For the text-containing cell, return its midpoint in (X, Y) coordinate format. 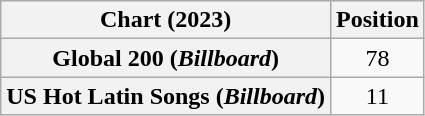
78 (378, 58)
Position (378, 20)
11 (378, 96)
Global 200 (Billboard) (166, 58)
Chart (2023) (166, 20)
US Hot Latin Songs (Billboard) (166, 96)
